Return (x, y) of the center of cell containing provided text 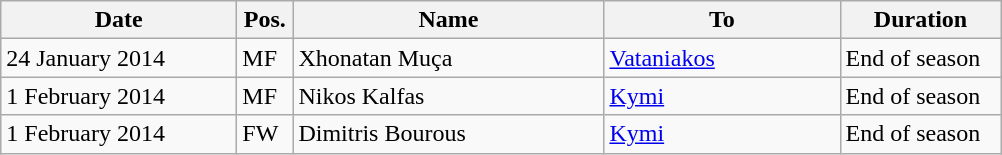
Dimitris Bourous (448, 134)
To (722, 20)
Name (448, 20)
Vataniakos (722, 58)
Xhonatan Muça (448, 58)
Date (119, 20)
Nikos Kalfas (448, 96)
24 January 2014 (119, 58)
Duration (920, 20)
FW (265, 134)
Pos. (265, 20)
